Capture the cell that displays the provided text and extract its [x, y] central coordinate. 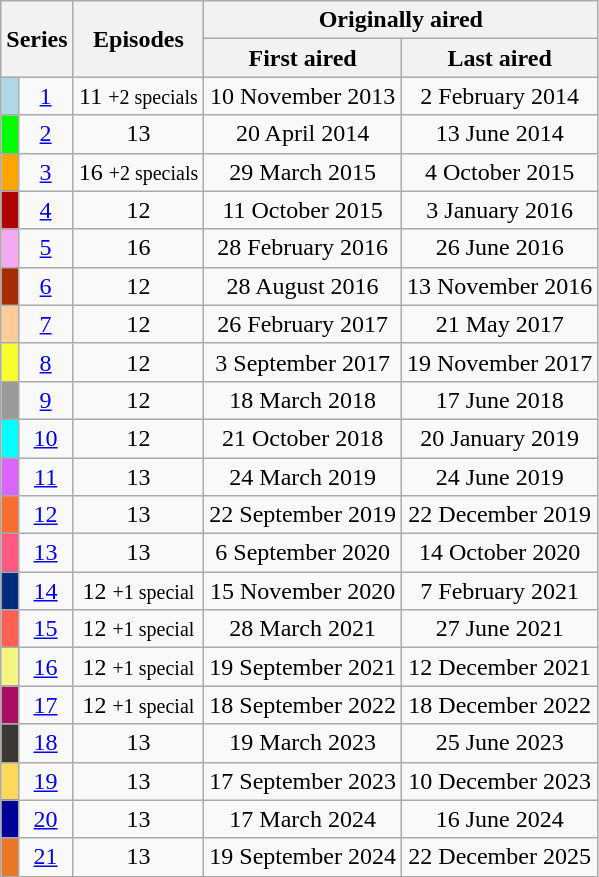
19 [46, 781]
18 [46, 743]
26 June 2016 [499, 248]
16 +2 specials [138, 172]
19 September 2021 [303, 667]
3 September 2017 [303, 362]
22 December 2019 [499, 515]
28 February 2016 [303, 248]
2 February 2014 [499, 96]
17 September 2023 [303, 781]
Series [37, 39]
20 April 2014 [303, 134]
2 [46, 134]
18 March 2018 [303, 400]
4 [46, 210]
10 December 2023 [499, 781]
18 September 2022 [303, 705]
16 June 2024 [499, 819]
19 September 2024 [303, 857]
12 December 2021 [499, 667]
8 [46, 362]
26 February 2017 [303, 324]
20 [46, 819]
14 October 2020 [499, 553]
7 February 2021 [499, 591]
11 October 2015 [303, 210]
Last aired [499, 58]
21 May 2017 [499, 324]
7 [46, 324]
27 June 2021 [499, 629]
5 [46, 248]
3 January 2016 [499, 210]
3 [46, 172]
19 November 2017 [499, 362]
21 October 2018 [303, 438]
6 September 2020 [303, 553]
25 June 2023 [499, 743]
22 December 2025 [499, 857]
11 [46, 477]
6 [46, 286]
9 [46, 400]
15 November 2020 [303, 591]
17 [46, 705]
10 [46, 438]
24 June 2019 [499, 477]
22 September 2019 [303, 515]
First aired [303, 58]
15 [46, 629]
28 August 2016 [303, 286]
4 October 2015 [499, 172]
17 March 2024 [303, 819]
10 November 2013 [303, 96]
17 June 2018 [499, 400]
29 March 2015 [303, 172]
13 November 2016 [499, 286]
18 December 2022 [499, 705]
21 [46, 857]
13 June 2014 [499, 134]
20 January 2019 [499, 438]
11 +2 specials [138, 96]
Episodes [138, 39]
14 [46, 591]
28 March 2021 [303, 629]
Originally aired [401, 20]
24 March 2019 [303, 477]
19 March 2023 [303, 743]
1 [46, 96]
